Capture the cell that displays the provided text and extract its (X, Y) central coordinate. 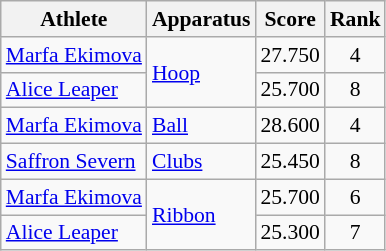
27.750 (290, 55)
Clubs (201, 162)
25.450 (290, 162)
Ribbon (201, 214)
Athlete (74, 19)
Saffron Severn (74, 162)
Score (290, 19)
Rank (356, 19)
7 (356, 233)
25.300 (290, 233)
Ball (201, 126)
Apparatus (201, 19)
28.600 (290, 126)
6 (356, 197)
Hoop (201, 72)
